Provide the [X, Y] coordinate of the cell's center where the given text is located.  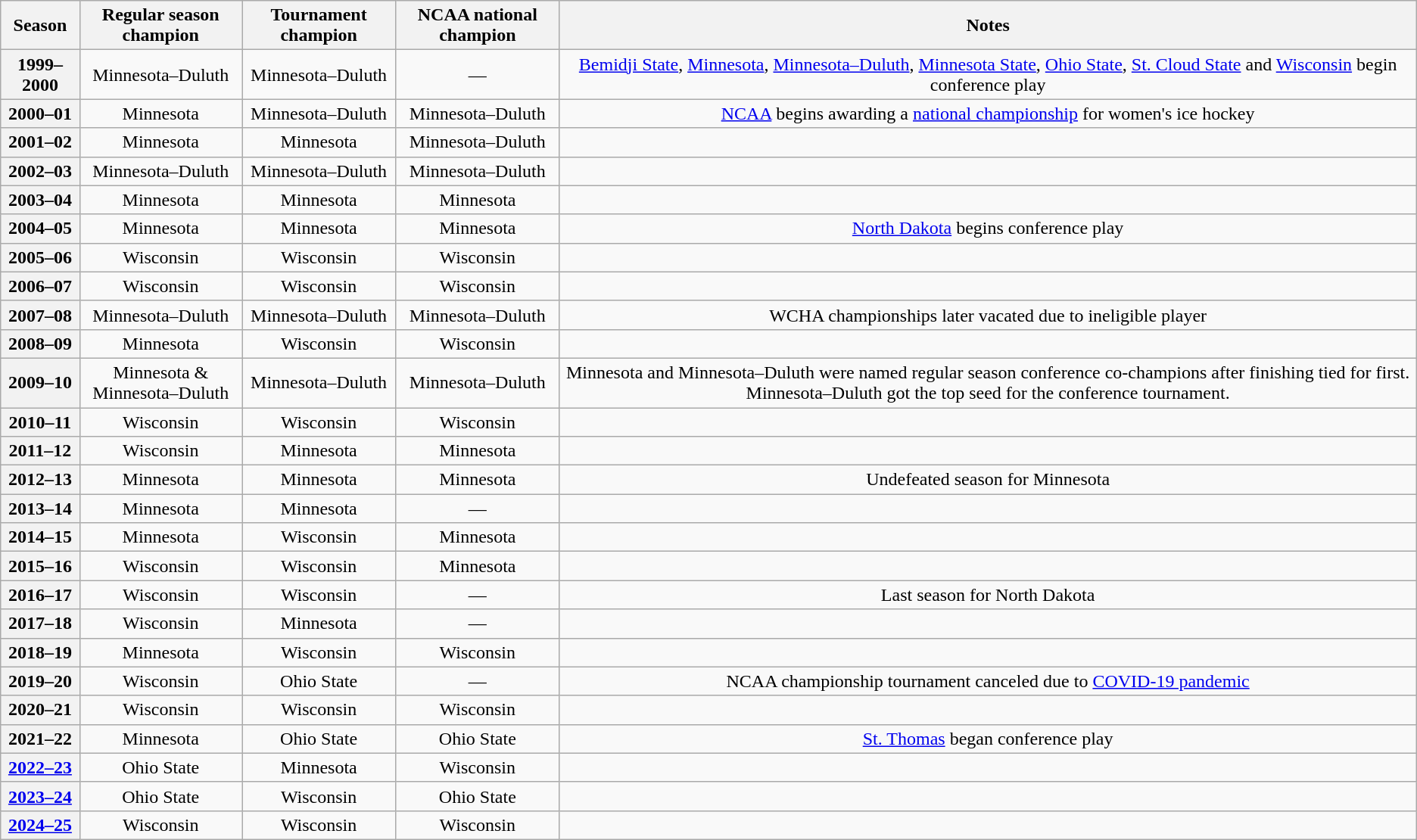
2015–16 [40, 566]
Notes [988, 26]
2002–03 [40, 171]
2003–04 [40, 200]
Minnesota &Minnesota–Duluth [160, 383]
2000–01 [40, 114]
North Dakota begins conference play [988, 229]
Last season for North Dakota [988, 595]
2016–17 [40, 595]
2004–05 [40, 229]
2017–18 [40, 624]
NCAA national champion [478, 26]
Regular season champion [160, 26]
2024–25 [40, 825]
2019–20 [40, 681]
2001–02 [40, 142]
2023–24 [40, 796]
WCHA championships later vacated due to ineligible player [988, 315]
Bemidji State, Minnesota, Minnesota–Duluth, Minnesota State, Ohio State, St. Cloud State and Wisconsin begin conference play [988, 74]
2022–23 [40, 767]
Undefeated season for Minnesota [988, 480]
NCAA begins awarding a national championship for women's ice hockey [988, 114]
2005–06 [40, 257]
2011–12 [40, 451]
2007–08 [40, 315]
2006–07 [40, 286]
2010–11 [40, 422]
1999–2000 [40, 74]
2012–13 [40, 480]
2014–15 [40, 537]
2020–21 [40, 710]
2013–14 [40, 509]
Tournament champion [319, 26]
2009–10 [40, 383]
2008–09 [40, 344]
2021–22 [40, 739]
Season [40, 26]
2018–19 [40, 652]
NCAA championship tournament canceled due to COVID-19 pandemic [988, 681]
St. Thomas began conference play [988, 739]
